Identify which cell holds the provided text, then report its (X, Y) central coordinate. 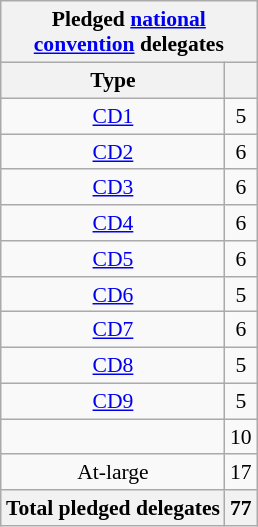
CD5 (113, 259)
Type (113, 80)
CD6 (113, 294)
CD7 (113, 330)
10 (241, 437)
CD3 (113, 187)
CD4 (113, 223)
CD1 (113, 116)
At-large (113, 472)
Total pledged delegates (113, 508)
CD2 (113, 152)
CD9 (113, 401)
Pledged nationalconvention delegates (129, 32)
77 (241, 508)
CD8 (113, 365)
17 (241, 472)
